Scan for the cell matching the given text and deliver its [x, y] coordinate at center. 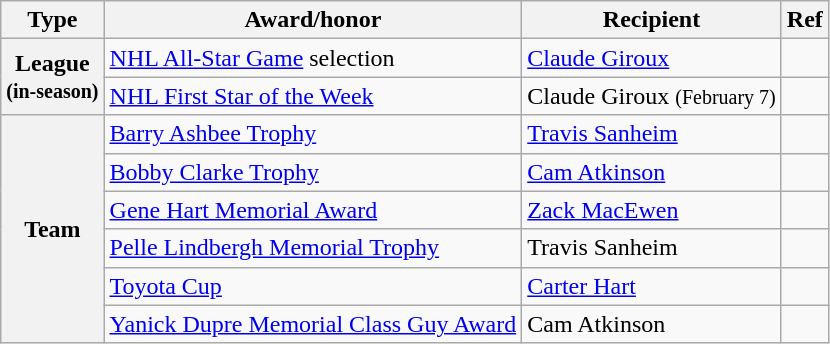
Claude Giroux [652, 58]
Team [52, 229]
Ref [804, 20]
Gene Hart Memorial Award [313, 210]
Zack MacEwen [652, 210]
NHL All-Star Game selection [313, 58]
Bobby Clarke Trophy [313, 172]
Award/honor [313, 20]
Recipient [652, 20]
Carter Hart [652, 286]
Barry Ashbee Trophy [313, 134]
Toyota Cup [313, 286]
NHL First Star of the Week [313, 96]
Pelle Lindbergh Memorial Trophy [313, 248]
League(in-season) [52, 77]
Type [52, 20]
Yanick Dupre Memorial Class Guy Award [313, 324]
Claude Giroux (February 7) [652, 96]
